For the text-containing cell, return its midpoint in [x, y] coordinate format. 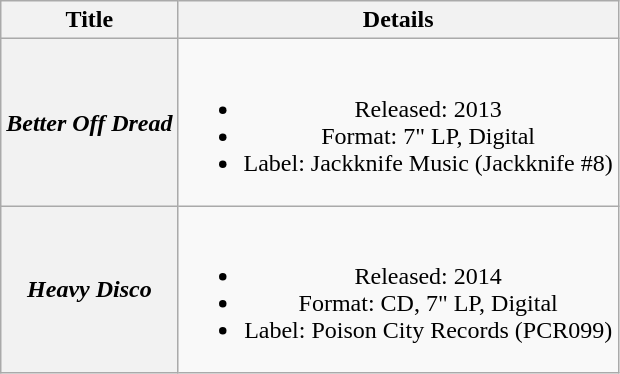
Released: 2013Format: 7" LP, DigitalLabel: Jackknife Music (Jackknife #8) [398, 122]
Released: 2014Format: CD, 7" LP, DigitalLabel: Poison City Records (PCR099) [398, 290]
Title [90, 20]
Better Off Dread [90, 122]
Details [398, 20]
Heavy Disco [90, 290]
